For the text-containing cell, return its midpoint in [X, Y] coordinate format. 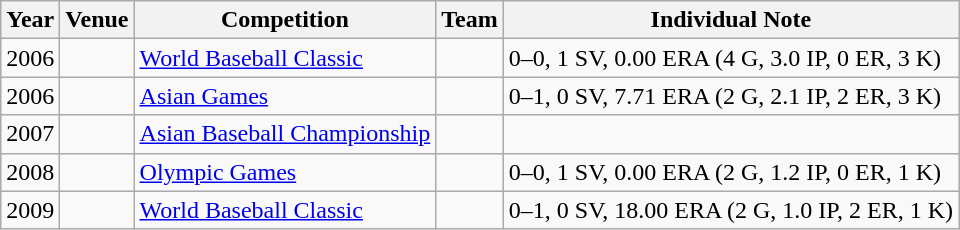
0–1, 0 SV, 18.00 ERA (2 G, 1.0 IP, 2 ER, 1 K) [730, 210]
Year [30, 20]
0–1, 0 SV, 7.71 ERA (2 G, 2.1 IP, 2 ER, 3 K) [730, 96]
2009 [30, 210]
Venue [97, 20]
Olympic Games [285, 172]
Asian Baseball Championship [285, 134]
0–0, 1 SV, 0.00 ERA (4 G, 3.0 IP, 0 ER, 3 K) [730, 58]
Competition [285, 20]
0–0, 1 SV, 0.00 ERA (2 G, 1.2 IP, 0 ER, 1 K) [730, 172]
Asian Games [285, 96]
Team [470, 20]
2008 [30, 172]
Individual Note [730, 20]
2007 [30, 134]
